Return the (X, Y) coordinate for the center point of the cell that contains the specified text.  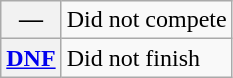
— (31, 20)
Did not finish (146, 58)
Did not compete (146, 20)
DNF (31, 58)
